Search for the cell housing the specified text and yield its (x, y) center coordinate. 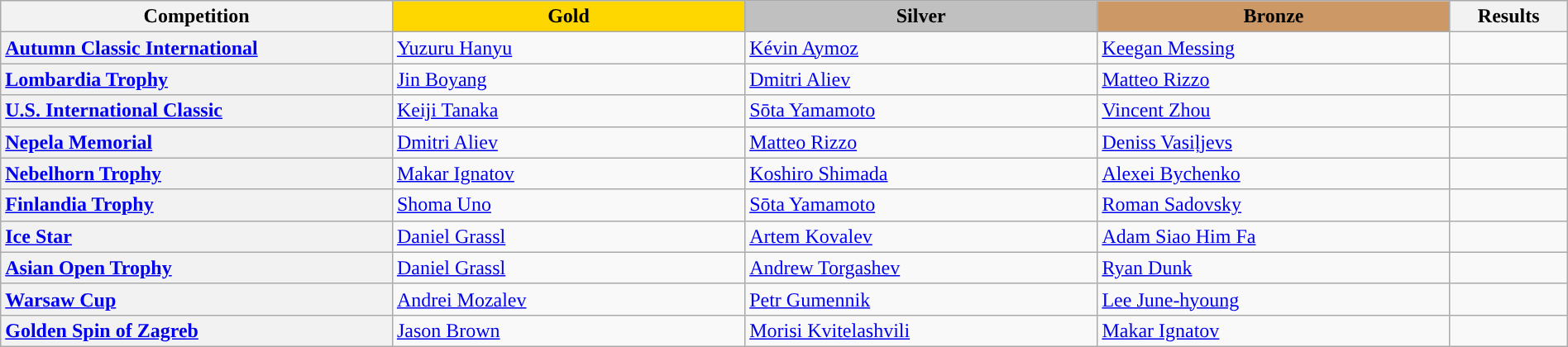
Results (1508, 17)
Keiji Tanaka (568, 111)
Vincent Zhou (1274, 111)
Finlandia Trophy (197, 205)
Alexei Bychenko (1274, 173)
Andrew Torgashev (921, 268)
Autumn Classic International (197, 48)
U.S. International Classic (197, 111)
Bronze (1274, 17)
Shoma Uno (568, 205)
Asian Open Trophy (197, 268)
Golden Spin of Zagreb (197, 330)
Petr Gumennik (921, 299)
Roman Sadovsky (1274, 205)
Jin Boyang (568, 79)
Warsaw Cup (197, 299)
Competition (197, 17)
Nebelhorn Trophy (197, 173)
Lee June-hyoung (1274, 299)
Artem Kovalev (921, 236)
Keegan Messing (1274, 48)
Deniss Vasiļjevs (1274, 142)
Koshiro Shimada (921, 173)
Yuzuru Hanyu (568, 48)
Kévin Aymoz (921, 48)
Silver (921, 17)
Adam Siao Him Fa (1274, 236)
Morisi Kvitelashvili (921, 330)
Ice Star (197, 236)
Nepela Memorial (197, 142)
Jason Brown (568, 330)
Lombardia Trophy (197, 79)
Andrei Mozalev (568, 299)
Gold (568, 17)
Ryan Dunk (1274, 268)
